Identify which cell holds the provided text, then report its (x, y) central coordinate. 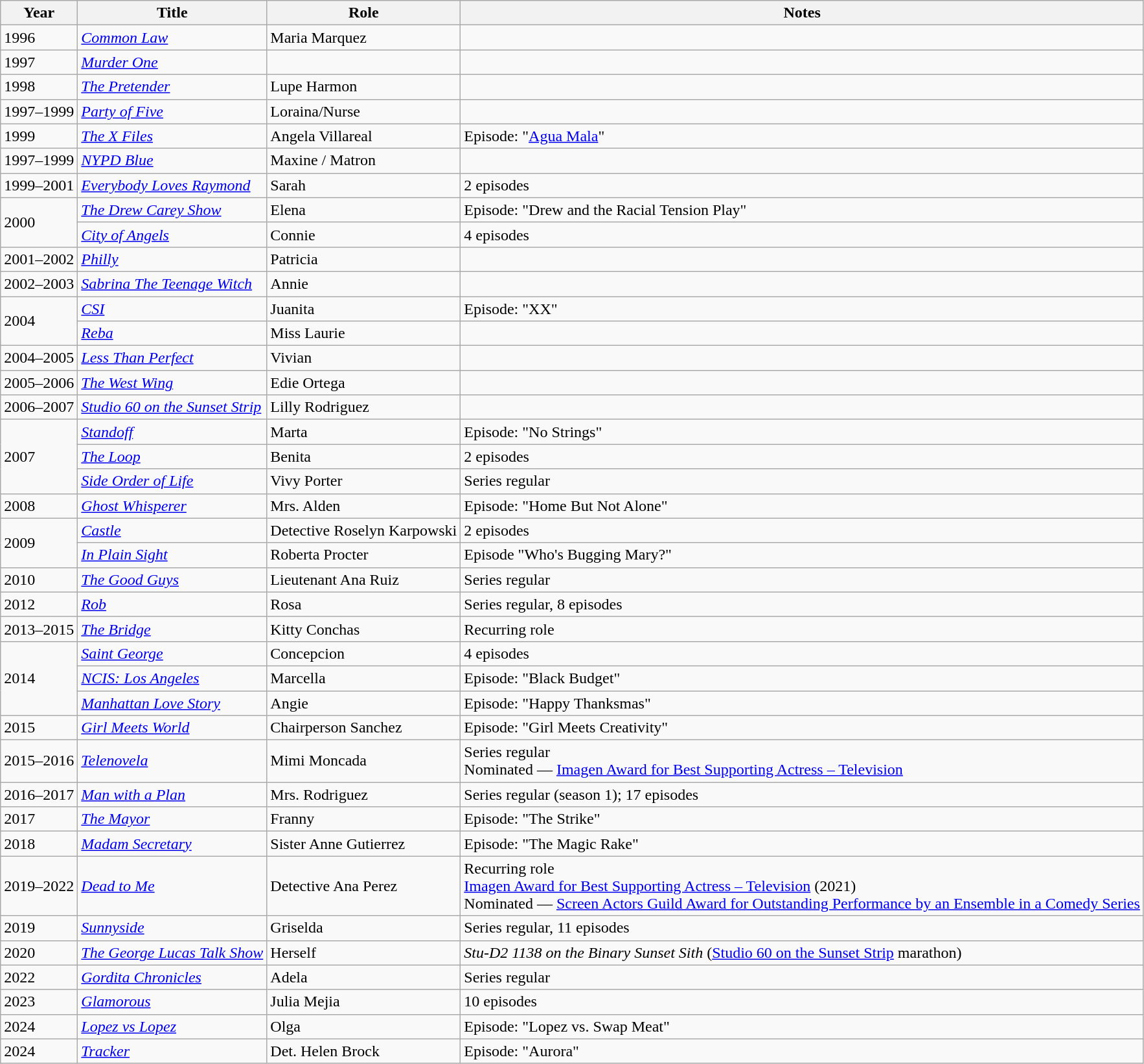
2017 (39, 819)
The Pretender (172, 87)
Episode: "XX" (802, 309)
Annie (364, 284)
Philly (172, 259)
1998 (39, 87)
Benita (364, 457)
2020 (39, 953)
Adela (364, 977)
Vivy Porter (364, 481)
Episode: "Home But Not Alone" (802, 506)
The Drew Carey Show (172, 210)
Miss Laurie (364, 334)
Sarah (364, 185)
Less Than Perfect (172, 358)
Series regular, 8 episodes (802, 604)
Series regular, 11 episodes (802, 928)
Tracker (172, 1051)
Sister Anne Gutierrez (364, 844)
Episode: "Girl Meets Creativity" (802, 728)
Mrs. Rodriguez (364, 795)
Girl Meets World (172, 728)
Everybody Loves Raymond (172, 185)
Episode: "Agua Mala" (802, 136)
Standoff (172, 432)
2022 (39, 977)
2002–2003 (39, 284)
2018 (39, 844)
Manhattan Love Story (172, 703)
Lilly Rodriguez (364, 407)
Herself (364, 953)
10 episodes (802, 1002)
Vivian (364, 358)
2013–2015 (39, 629)
2001–2002 (39, 259)
Series regular (season 1); 17 episodes (802, 795)
Madam Secretary (172, 844)
Episode: "No Strings" (802, 432)
Mrs. Alden (364, 506)
Patricia (364, 259)
Maria Marquez (364, 38)
The X Files (172, 136)
2012 (39, 604)
Loraina/Nurse (364, 111)
Det. Helen Brock (364, 1051)
Marcella (364, 678)
1997 (39, 62)
2004–2005 (39, 358)
Episode: "The Magic Rake" (802, 844)
Lieutenant Ana Ruiz (364, 580)
2007 (39, 457)
2016–2017 (39, 795)
Ghost Whisperer (172, 506)
Dead to Me (172, 886)
Glamorous (172, 1002)
Series regularNominated — Imagen Award for Best Supporting Actress – Television (802, 762)
Stu-D2 1138 on the Binary Sunset Sith (Studio 60 on the Sunset Strip marathon) (802, 953)
Griselda (364, 928)
Elena (364, 210)
Rob (172, 604)
City of Angels (172, 234)
2015 (39, 728)
2005–2006 (39, 383)
Roberta Procter (364, 555)
2004 (39, 321)
CSI (172, 309)
Lupe Harmon (364, 87)
The Mayor (172, 819)
Notes (802, 13)
NCIS: Los Angeles (172, 678)
Recurring role (802, 629)
Angie (364, 703)
Studio 60 on the Sunset Strip (172, 407)
Saint George (172, 653)
The West Wing (172, 383)
Mimi Moncada (364, 762)
NYPD Blue (172, 161)
Episode "Who's Bugging Mary?" (802, 555)
Side Order of Life (172, 481)
The Bridge (172, 629)
Episode: "Lopez vs. Swap Meat" (802, 1026)
2014 (39, 678)
1999 (39, 136)
Castle (172, 530)
Episode: "The Strike" (802, 819)
Episode: "Aurora" (802, 1051)
Episode: "Drew and the Racial Tension Play" (802, 210)
Franny (364, 819)
2000 (39, 222)
2008 (39, 506)
The Good Guys (172, 580)
Detective Roselyn Karpowski (364, 530)
Title (172, 13)
1996 (39, 38)
Man with a Plan (172, 795)
Sunnyside (172, 928)
Role (364, 13)
Lopez vs Lopez (172, 1026)
Episode: "Black Budget" (802, 678)
Reba (172, 334)
Sabrina The Teenage Witch (172, 284)
Kitty Conchas (364, 629)
Maxine / Matron (364, 161)
Marta (364, 432)
Year (39, 13)
2023 (39, 1002)
Gordita Chronicles (172, 977)
2009 (39, 543)
Julia Mejia (364, 1002)
Chairperson Sanchez (364, 728)
Connie (364, 234)
1999–2001 (39, 185)
2010 (39, 580)
Olga (364, 1026)
2019–2022 (39, 886)
In Plain Sight (172, 555)
Party of Five (172, 111)
Concepcion (364, 653)
Juanita (364, 309)
Edie Ortega (364, 383)
2019 (39, 928)
Common Law (172, 38)
Rosa (364, 604)
Murder One (172, 62)
Detective Ana Perez (364, 886)
Episode: "Happy Thanksmas" (802, 703)
Angela Villareal (364, 136)
The George Lucas Talk Show (172, 953)
The Loop (172, 457)
Telenovela (172, 762)
2015–2016 (39, 762)
2006–2007 (39, 407)
